Pinpoint the cell where the given text exists, returning its (x, y) midpoint coordinate. 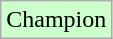
Champion (56, 20)
